Identify which cell holds the provided text, then report its [x, y] central coordinate. 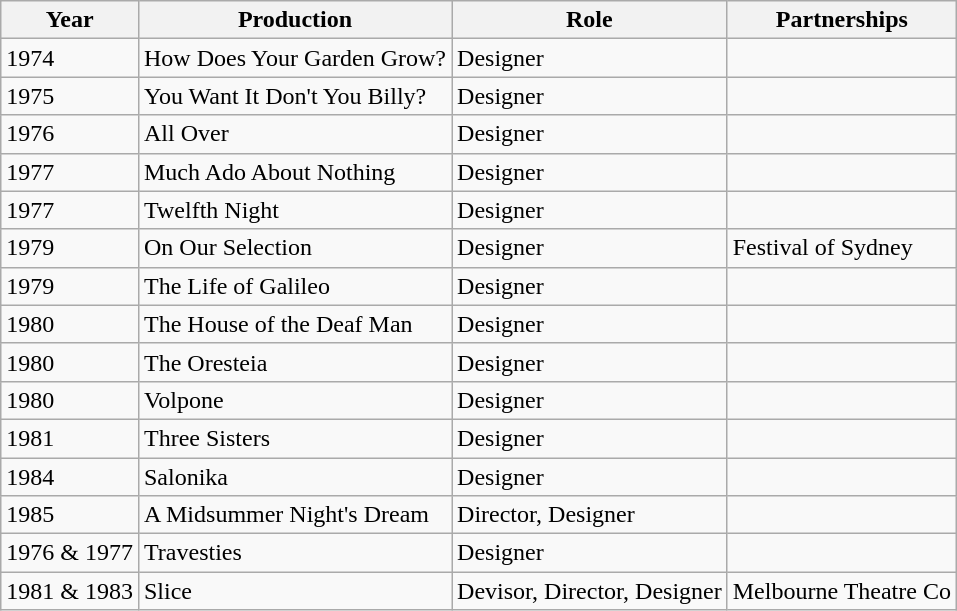
How Does Your Garden Grow? [294, 58]
All Over [294, 134]
Production [294, 20]
Partnerships [842, 20]
You Want It Don't You Billy? [294, 96]
Salonika [294, 477]
Slice [294, 591]
Director, Designer [590, 515]
On Our Selection [294, 248]
1981 & 1983 [70, 591]
Festival of Sydney [842, 248]
1985 [70, 515]
1974 [70, 58]
Devisor, Director, Designer [590, 591]
Travesties [294, 553]
The Oresteia [294, 362]
Melbourne Theatre Co [842, 591]
Three Sisters [294, 438]
Twelfth Night [294, 210]
Volpone [294, 400]
The House of the Deaf Man [294, 324]
1984 [70, 477]
A Midsummer Night's Dream [294, 515]
The Life of Galileo [294, 286]
1976 [70, 134]
1975 [70, 96]
Year [70, 20]
1981 [70, 438]
Much Ado About Nothing [294, 172]
Role [590, 20]
1976 & 1977 [70, 553]
